Locate the cell with the specified text and output its (X, Y) center coordinate. 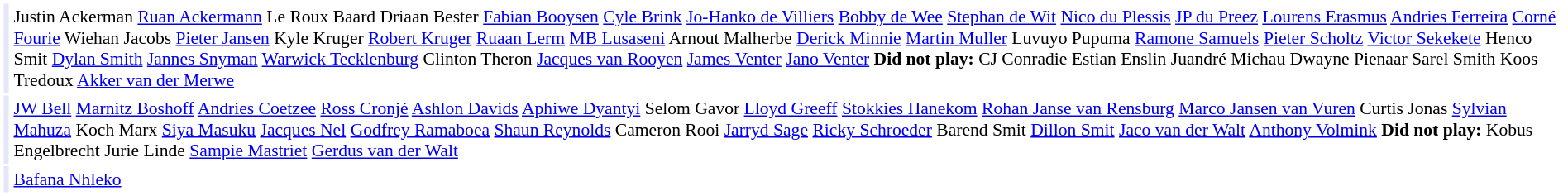
Bafana Nhleko (788, 179)
